Extract the [X, Y] coordinate from the center of the cell holding the provided text.  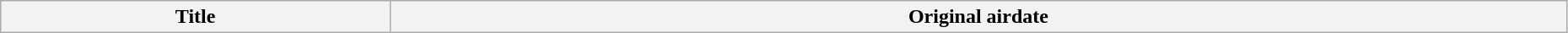
Title [196, 17]
Original airdate [978, 17]
